Output the [x, y] coordinate of the center of the cell containing the given text.  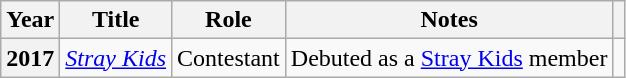
2017 [30, 58]
Year [30, 20]
Stray Kids [116, 58]
Debuted as a Stray Kids member [449, 58]
Title [116, 20]
Role [229, 20]
Contestant [229, 58]
Notes [449, 20]
